Return the [X, Y] coordinate for the center point of the cell that contains the specified text.  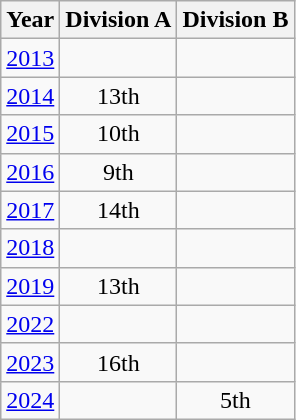
9th [118, 172]
2018 [30, 248]
Division B [236, 20]
14th [118, 210]
2017 [30, 210]
10th [118, 134]
2015 [30, 134]
2022 [30, 324]
2023 [30, 362]
Year [30, 20]
Division A [118, 20]
2014 [30, 96]
16th [118, 362]
2016 [30, 172]
2013 [30, 58]
2024 [30, 400]
5th [236, 400]
2019 [30, 286]
